Locate the cell with the specified text and output its (x, y) center coordinate. 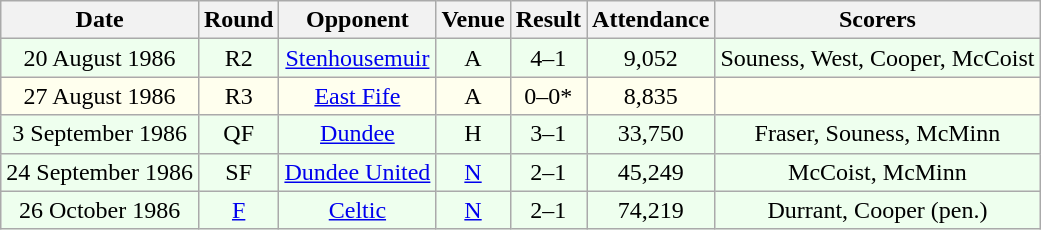
24 September 1986 (100, 172)
H (473, 134)
East Fife (358, 96)
33,750 (651, 134)
4–1 (548, 58)
26 October 1986 (100, 210)
McCoist, McMinn (878, 172)
Date (100, 20)
3–1 (548, 134)
F (238, 210)
Result (548, 20)
27 August 1986 (100, 96)
Round (238, 20)
Opponent (358, 20)
45,249 (651, 172)
Fraser, Souness, McMinn (878, 134)
Stenhousemuir (358, 58)
20 August 1986 (100, 58)
3 September 1986 (100, 134)
Venue (473, 20)
74,219 (651, 210)
Dundee United (358, 172)
Attendance (651, 20)
Durrant, Cooper (pen.) (878, 210)
R2 (238, 58)
Celtic (358, 210)
Souness, West, Cooper, McCoist (878, 58)
SF (238, 172)
0–0* (548, 96)
R3 (238, 96)
QF (238, 134)
9,052 (651, 58)
Scorers (878, 20)
8,835 (651, 96)
Dundee (358, 134)
